Provide the [X, Y] coordinate of the cell's center where the given text is located.  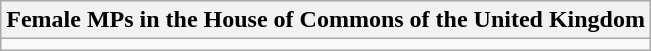
Female MPs in the House of Commons of the United Kingdom [326, 20]
